Return the [X, Y] coordinate for the center point of the cell that contains the specified text.  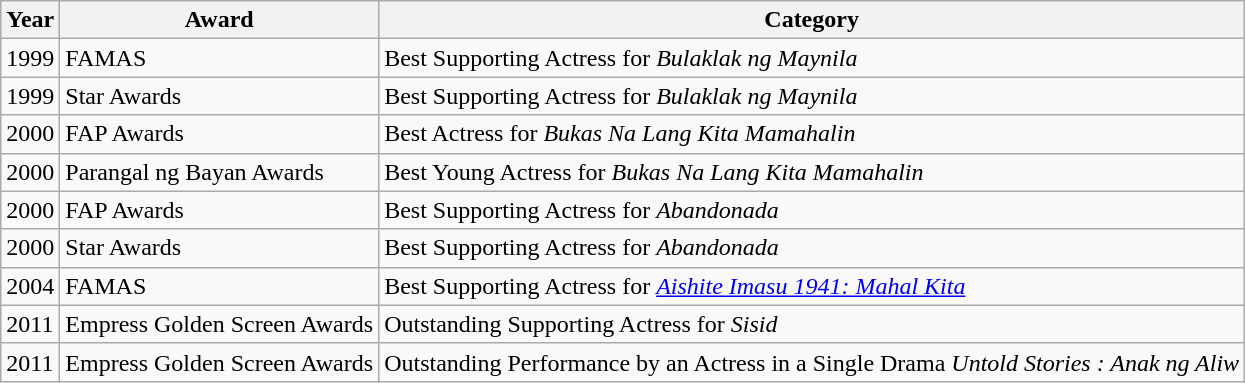
Category [812, 20]
Best Supporting Actress for Aishite Imasu 1941: Mahal Kita [812, 286]
Parangal ng Bayan Awards [220, 172]
Best Actress for Bukas Na Lang Kita Mamahalin [812, 134]
Award [220, 20]
Year [30, 20]
Outstanding Performance by an Actress in a Single Drama Untold Stories : Anak ng Aliw [812, 362]
Best Young Actress for Bukas Na Lang Kita Mamahalin [812, 172]
2004 [30, 286]
Outstanding Supporting Actress for Sisid [812, 324]
